Return (X, Y) of the center of cell containing provided text 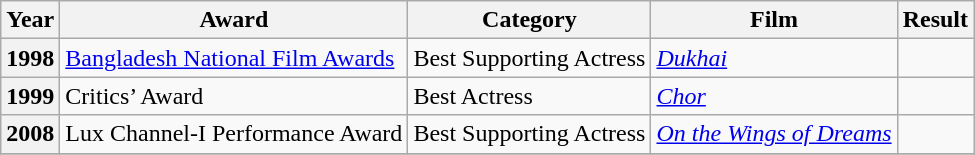
2008 (30, 134)
Best Actress (530, 96)
Year (30, 20)
Category (530, 20)
Result (935, 20)
Critics’ Award (234, 96)
Bangladesh National Film Awards (234, 58)
1998 (30, 58)
Lux Channel-I Performance Award (234, 134)
Dukhai (774, 58)
Chor (774, 96)
Award (234, 20)
Film (774, 20)
1999 (30, 96)
On the Wings of Dreams (774, 134)
